Scan for the cell matching the given text and deliver its (X, Y) coordinate at center. 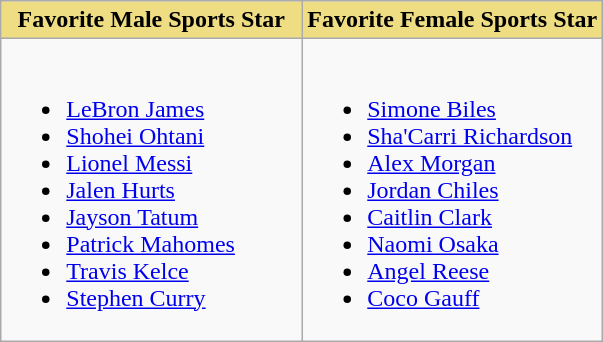
Favorite Male Sports Star (152, 20)
LeBron JamesShohei OhtaniLionel MessiJalen HurtsJayson TatumPatrick MahomesTravis KelceStephen Curry (152, 190)
Favorite Female Sports Star (452, 20)
Simone BilesSha'Carri RichardsonAlex MorganJordan ChilesCaitlin ClarkNaomi OsakaAngel ReeseCoco Gauff (452, 190)
